Determine the [x, y] coordinate at the center of the cell enclosing the given text.  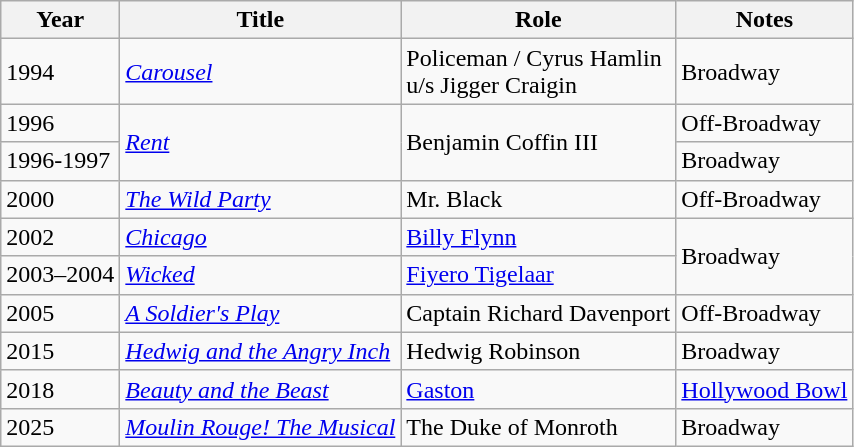
1994 [60, 72]
Moulin Rouge! The Musical [260, 427]
Benjamin Coffin III [538, 142]
Hollywood Bowl [764, 389]
1996 [60, 123]
2005 [60, 313]
Mr. Black [538, 199]
Gaston [538, 389]
2015 [60, 351]
2003–2004 [60, 275]
Fiyero Tigelaar [538, 275]
The Duke of Monroth [538, 427]
The Wild Party [260, 199]
Notes [764, 20]
Policeman / Cyrus Hamlinu/s Jigger Craigin [538, 72]
1996-1997 [60, 161]
Rent [260, 142]
Title [260, 20]
Hedwig and the Angry Inch [260, 351]
Wicked [260, 275]
Chicago [260, 237]
Beauty and the Beast [260, 389]
Captain Richard Davenport [538, 313]
2002 [60, 237]
A Soldier's Play [260, 313]
2025 [60, 427]
Carousel [260, 72]
Billy Flynn [538, 237]
2000 [60, 199]
Role [538, 20]
Hedwig Robinson [538, 351]
2018 [60, 389]
Year [60, 20]
